Pinpoint the cell where the given text exists, returning its (X, Y) midpoint coordinate. 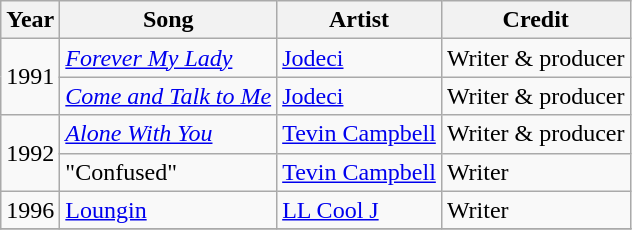
Come and Talk to Me (168, 96)
Loungin (168, 210)
Artist (360, 20)
Song (168, 20)
1992 (30, 153)
Forever My Lady (168, 58)
Alone With You (168, 134)
"Confused" (168, 172)
Credit (536, 20)
1996 (30, 210)
Year (30, 20)
LL Cool J (360, 210)
1991 (30, 77)
